Return the (X, Y) coordinate for the center point of the cell that contains the specified text.  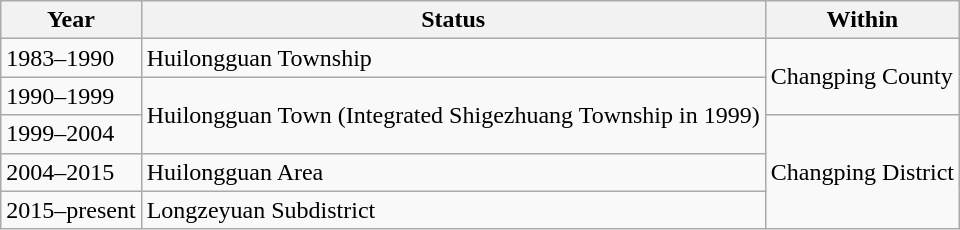
Status (453, 20)
Year (71, 20)
Changping District (862, 172)
2004–2015 (71, 172)
1999–2004 (71, 134)
2015–present (71, 210)
Within (862, 20)
1983–1990 (71, 58)
Huilongguan Area (453, 172)
Huilongguan Town (Integrated Shigezhuang Township in 1999) (453, 115)
Huilongguan Township (453, 58)
Changping County (862, 77)
1990–1999 (71, 96)
Longzeyuan Subdistrict (453, 210)
